Provide the [X, Y] coordinate of the cell's center where the given text is located.  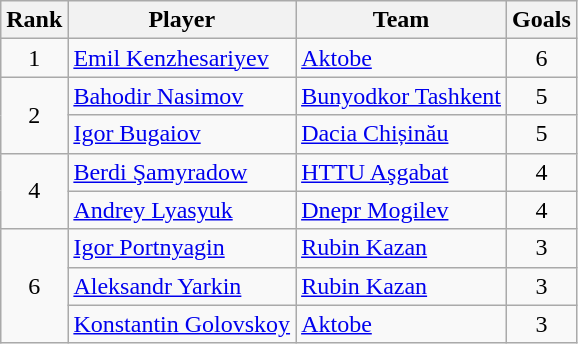
Bunyodkor Tashkent [402, 96]
Goals [542, 20]
Dacia Chișinău [402, 134]
Emil Kenzhesariyev [182, 58]
Igor Portnyagin [182, 248]
Igor Bugaiov [182, 134]
1 [34, 58]
2 [34, 115]
Rank [34, 20]
Dnepr Mogilev [402, 210]
Aleksandr Yarkin [182, 286]
Andrey Lyasyuk [182, 210]
Berdi Şamyradow [182, 172]
Team [402, 20]
HTTU Aşgabat [402, 172]
Bahodir Nasimov [182, 96]
Konstantin Golovskoy [182, 324]
Player [182, 20]
